Capture the cell that displays the provided text and extract its (x, y) central coordinate. 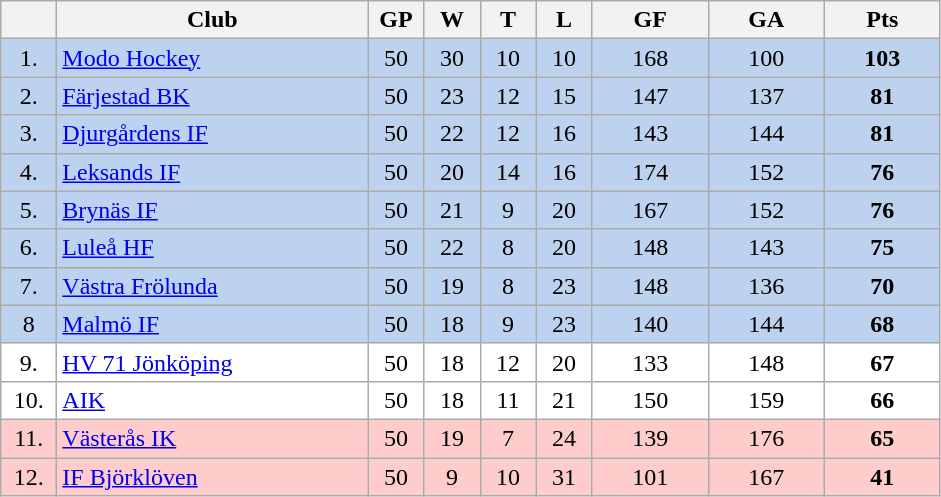
6. (29, 248)
HV 71 Jönköping (212, 362)
159 (766, 400)
14 (508, 172)
AIK (212, 400)
T (508, 20)
24 (564, 438)
168 (650, 58)
3. (29, 134)
30 (452, 58)
100 (766, 58)
Luleå HF (212, 248)
Malmö IF (212, 324)
7 (508, 438)
7. (29, 286)
GA (766, 20)
139 (650, 438)
9. (29, 362)
10. (29, 400)
Leksands IF (212, 172)
147 (650, 96)
174 (650, 172)
12. (29, 477)
Pts (882, 20)
75 (882, 248)
Modo Hockey (212, 58)
11. (29, 438)
176 (766, 438)
41 (882, 477)
4. (29, 172)
Brynäs IF (212, 210)
133 (650, 362)
GF (650, 20)
Djurgårdens IF (212, 134)
65 (882, 438)
Club (212, 20)
31 (564, 477)
11 (508, 400)
L (564, 20)
W (452, 20)
68 (882, 324)
66 (882, 400)
101 (650, 477)
2. (29, 96)
GP (396, 20)
Västra Frölunda (212, 286)
Färjestad BK (212, 96)
136 (766, 286)
IF Björklöven (212, 477)
1. (29, 58)
150 (650, 400)
67 (882, 362)
5. (29, 210)
15 (564, 96)
103 (882, 58)
140 (650, 324)
70 (882, 286)
137 (766, 96)
Västerås IK (212, 438)
